Locate the cell with the specified text and output its [x, y] center coordinate. 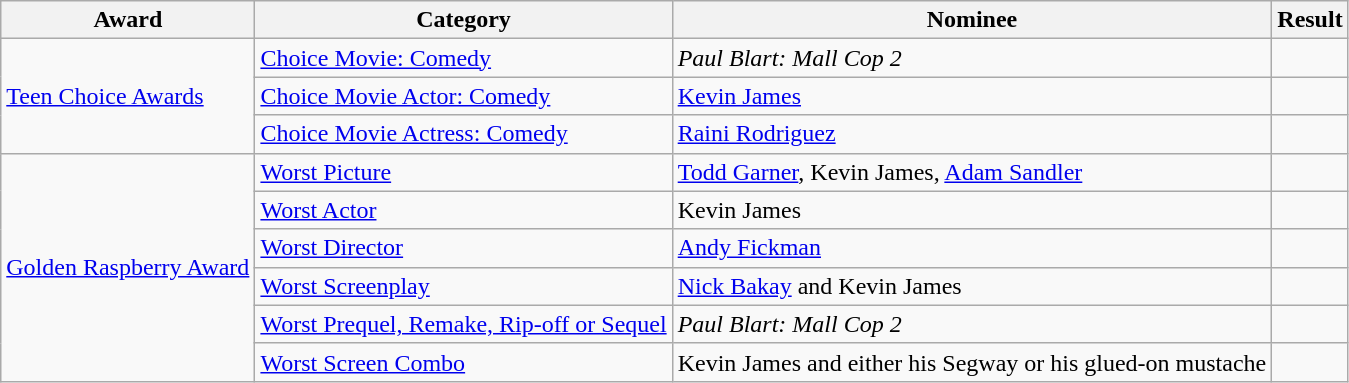
Worst Picture [464, 172]
Teen Choice Awards [128, 96]
Worst Director [464, 248]
Kevin James and either his Segway or his glued-on mustache [972, 362]
Andy Fickman [972, 248]
Nominee [972, 20]
Worst Actor [464, 210]
Worst Screen Combo [464, 362]
Worst Prequel, Remake, Rip-off or Sequel [464, 324]
Result [1310, 20]
Choice Movie: Comedy [464, 58]
Choice Movie Actress: Comedy [464, 134]
Nick Bakay and Kevin James [972, 286]
Todd Garner, Kevin James, Adam Sandler [972, 172]
Golden Raspberry Award [128, 267]
Category [464, 20]
Worst Screenplay [464, 286]
Choice Movie Actor: Comedy [464, 96]
Raini Rodriguez [972, 134]
Award [128, 20]
